Find where the given text appears and provide that cell's center as [X, Y] coordinate. 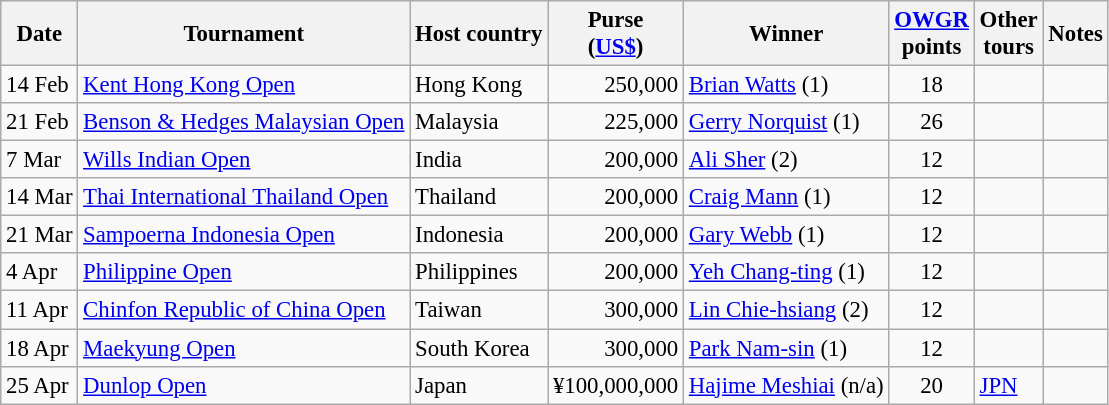
Hajime Meshiai (n/a) [786, 385]
South Korea [479, 348]
Tournament [244, 34]
Thai International Thailand Open [244, 197]
26 [932, 122]
Taiwan [479, 310]
India [479, 160]
Malaysia [479, 122]
Philippine Open [244, 273]
JPN [1008, 385]
Chinfon Republic of China Open [244, 310]
Brian Watts (1) [786, 85]
11 Apr [40, 310]
Thailand [479, 197]
Dunlop Open [244, 385]
OWGRpoints [932, 34]
Date [40, 34]
18 Apr [40, 348]
Craig Mann (1) [786, 197]
Wills Indian Open [244, 160]
21 Mar [40, 235]
21 Feb [40, 122]
Ali Sher (2) [786, 160]
Lin Chie-hsiang (2) [786, 310]
7 Mar [40, 160]
Hong Kong [479, 85]
Yeh Chang-ting (1) [786, 273]
Benson & Hedges Malaysian Open [244, 122]
14 Mar [40, 197]
Notes [1076, 34]
Kent Hong Kong Open [244, 85]
Japan [479, 385]
Purse(US$) [616, 34]
25 Apr [40, 385]
225,000 [616, 122]
14 Feb [40, 85]
Maekyung Open [244, 348]
Philippines [479, 273]
Gerry Norquist (1) [786, 122]
Gary Webb (1) [786, 235]
Othertours [1008, 34]
Host country [479, 34]
250,000 [616, 85]
Indonesia [479, 235]
Park Nam-sin (1) [786, 348]
Sampoerna Indonesia Open [244, 235]
4 Apr [40, 273]
Winner [786, 34]
20 [932, 385]
18 [932, 85]
¥100,000,000 [616, 385]
